Identify which cell holds the provided text, then report its (x, y) central coordinate. 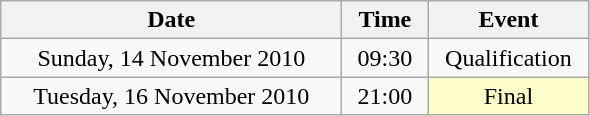
Time (385, 20)
09:30 (385, 58)
21:00 (385, 96)
Final (508, 96)
Tuesday, 16 November 2010 (172, 96)
Sunday, 14 November 2010 (172, 58)
Event (508, 20)
Date (172, 20)
Qualification (508, 58)
